Determine the [X, Y] coordinate at the center of the cell enclosing the given text.  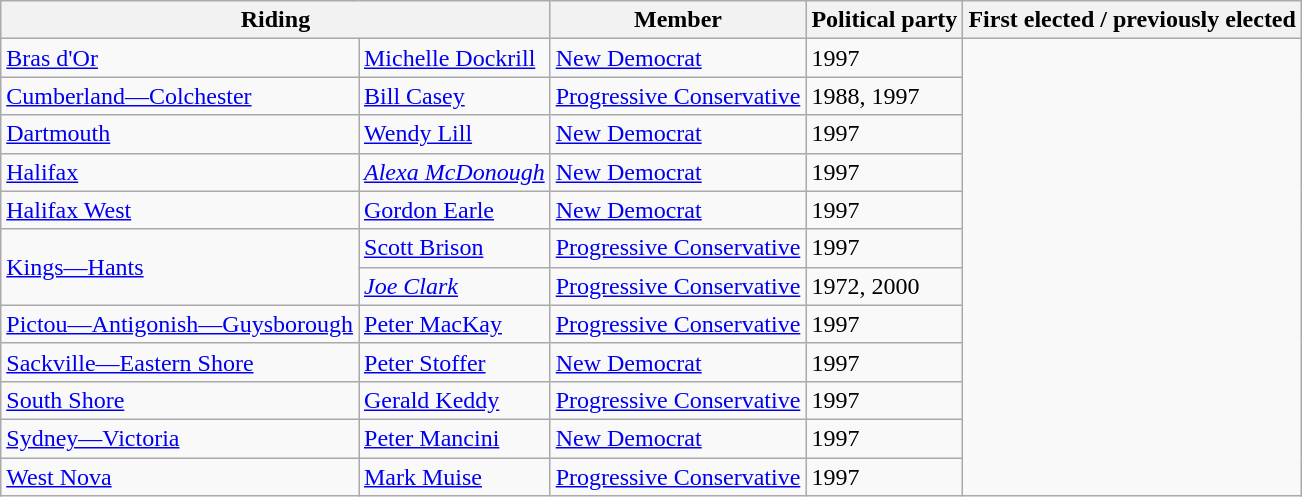
Pictou—Antigonish—Guysborough [180, 324]
Sackville—Eastern Shore [180, 362]
South Shore [180, 400]
Peter Stoffer [454, 362]
Alexa McDonough [454, 172]
Sydney—Victoria [180, 438]
Member [678, 20]
Bill Casey [454, 96]
West Nova [180, 477]
Riding [276, 20]
1988, 1997 [884, 96]
Peter Mancini [454, 438]
Michelle Dockrill [454, 58]
Bras d'Or [180, 58]
Political party [884, 20]
Halifax West [180, 210]
Gerald Keddy [454, 400]
Kings—Hants [180, 267]
1972, 2000 [884, 286]
Joe Clark [454, 286]
Gordon Earle [454, 210]
Peter MacKay [454, 324]
First elected / previously elected [1132, 20]
Cumberland—Colchester [180, 96]
Halifax [180, 172]
Scott Brison [454, 248]
Mark Muise [454, 477]
Wendy Lill [454, 134]
Dartmouth [180, 134]
